For the text-containing cell, return its midpoint in (X, Y) coordinate format. 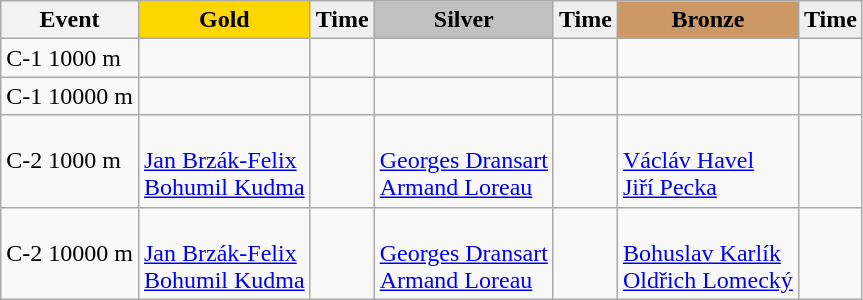
Gold (224, 20)
C-2 10000 m (70, 253)
Bohuslav KarlíkOldřich Lomecký (708, 253)
Václáv HavelJiří Pecka (708, 161)
Bronze (708, 20)
C-1 10000 m (70, 96)
C-2 1000 m (70, 161)
C-1 1000 m (70, 58)
Silver (464, 20)
Event (70, 20)
